Capture the cell that displays the provided text and extract its [x, y] central coordinate. 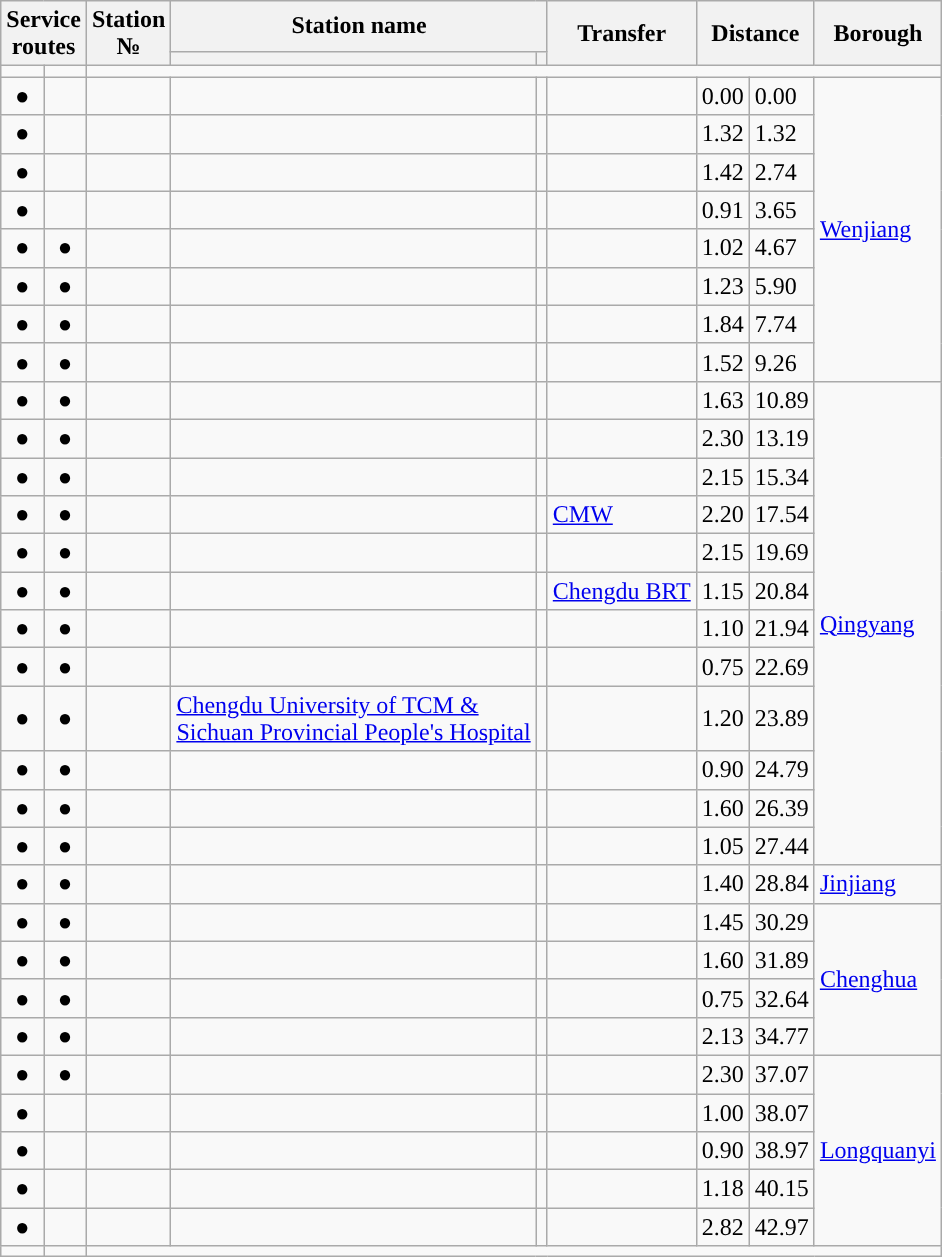
38.97 [782, 1151]
1.45 [722, 922]
5.90 [782, 286]
1.20 [722, 718]
9.26 [782, 362]
1.10 [722, 629]
2.20 [722, 515]
13.19 [782, 438]
2.74 [782, 172]
Chenghua [878, 979]
27.44 [782, 846]
1.00 [722, 1113]
Station№ [128, 34]
1.84 [722, 324]
38.07 [782, 1113]
26.39 [782, 808]
Transfer [622, 34]
37.07 [782, 1074]
Borough [878, 34]
31.89 [782, 960]
34.77 [782, 1036]
Wenjiang [878, 229]
Jinjiang [878, 884]
7.74 [782, 324]
10.89 [782, 400]
40.15 [782, 1189]
4.67 [782, 248]
0.91 [722, 210]
15.34 [782, 477]
1.15 [722, 591]
2.13 [722, 1036]
Distance [755, 34]
1.05 [722, 846]
23.89 [782, 718]
20.84 [782, 591]
24.79 [782, 770]
Chengdu BRT [622, 591]
1.23 [722, 286]
1.52 [722, 362]
Station name [359, 26]
22.69 [782, 667]
19.69 [782, 553]
1.63 [722, 400]
21.94 [782, 629]
Qingyang [878, 623]
CMW [622, 515]
3.65 [782, 210]
1.18 [722, 1189]
42.97 [782, 1227]
30.29 [782, 922]
Serviceroutes [44, 34]
1.02 [722, 248]
28.84 [782, 884]
17.54 [782, 515]
1.42 [722, 172]
Chengdu University of TCM &Sichuan Provincial People's Hospital [354, 718]
2.82 [722, 1227]
Longquanyi [878, 1150]
32.64 [782, 998]
1.40 [722, 884]
